Capture the cell that displays the provided text and extract its [x, y] central coordinate. 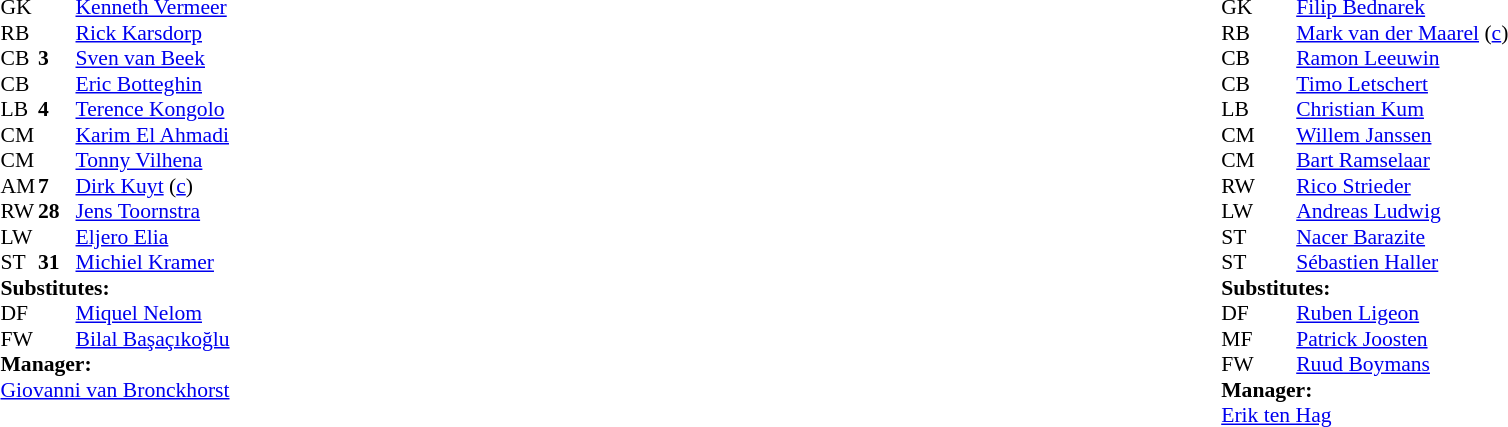
31 [57, 263]
Sven van Beek [153, 59]
Ruud Boymans [1402, 365]
Nacer Barazite [1402, 237]
Rico Strieder [1402, 186]
Willem Janssen [1402, 135]
Ramon Leeuwin [1402, 59]
Terence Kongolo [153, 109]
Tonny Vilhena [153, 161]
Timo Letschert [1402, 84]
Eljero Elia [153, 237]
AM [19, 186]
Eric Botteghin [153, 84]
Andreas Ludwig [1402, 211]
Michiel Kramer [153, 263]
7 [57, 186]
Karim El Ahmadi [153, 135]
Sébastien Haller [1402, 263]
4 [57, 109]
Rick Karsdorp [153, 33]
Ruben Ligeon [1402, 313]
MF [1240, 339]
Patrick Joosten [1402, 339]
Christian Kum [1402, 109]
Bilal Başaçıkoğlu [153, 339]
Mark van der Maarel (c) [1402, 33]
Miquel Nelom [153, 313]
3 [57, 59]
Giovanni van Bronckhorst [114, 390]
28 [57, 211]
Bart Ramselaar [1402, 161]
Dirk Kuyt (c) [153, 186]
Jens Toornstra [153, 211]
